Provide the (x, y) coordinate of the cell's center where the given text is located.  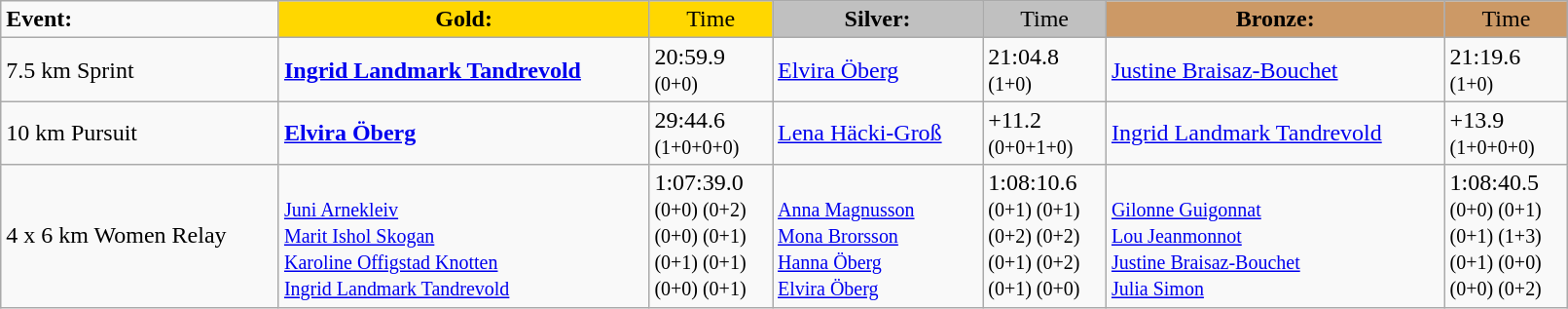
20:59.9(0+0) (711, 70)
Silver: (878, 19)
Gold: (463, 19)
4 x 6 km Women Relay (140, 236)
29:44.6(1+0+0+0) (711, 133)
+13.9(1+0+0+0) (1507, 133)
21:19.6(1+0) (1507, 70)
Anna MagnussonMona BrorssonHanna ÖbergElvira Öberg (878, 236)
1:08:10.6(0+1) (0+1)(0+2) (0+2)(0+1) (0+2)(0+1) (0+0) (1045, 236)
10 km Pursuit (140, 133)
7.5 km Sprint (140, 70)
Gilonne GuigonnatLou JeanmonnotJustine Braisaz-BouchetJulia Simon (1275, 236)
Juni ArnekleivMarit Ishol SkoganKaroline Offigstad KnottenIngrid Landmark Tandrevold (463, 236)
1:07:39.0(0+0) (0+2)(0+0) (0+1)(0+1) (0+1)(0+0) (0+1) (711, 236)
Bronze: (1275, 19)
+11.2(0+0+1+0) (1045, 133)
Event: (140, 19)
Justine Braisaz-Bouchet (1275, 70)
Lena Häcki-Groß (878, 133)
1:08:40.5(0+0) (0+1)(0+1) (1+3)(0+1) (0+0)(0+0) (0+2) (1507, 236)
21:04.8(1+0) (1045, 70)
